Search for the cell housing the specified text and yield its [x, y] center coordinate. 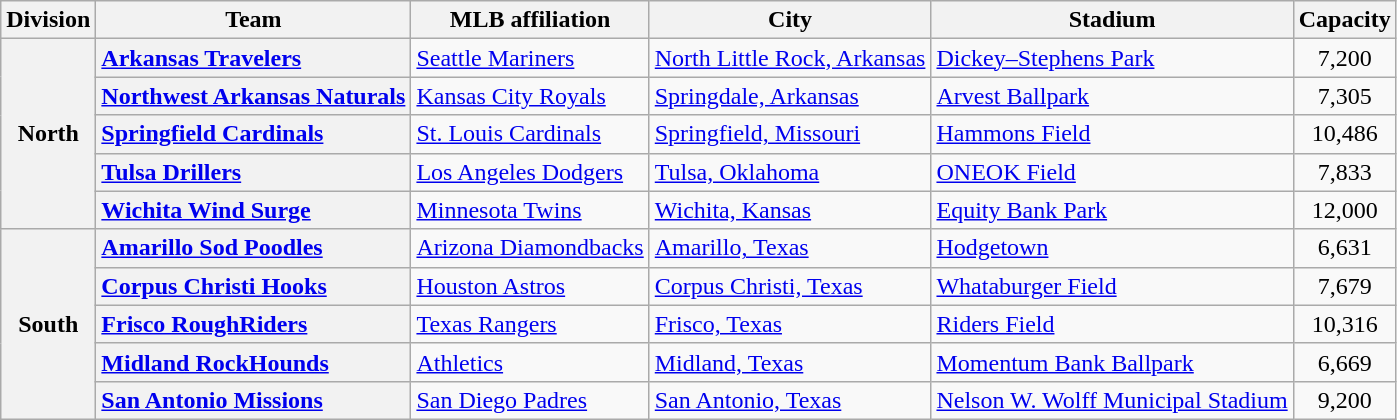
ONEOK Field [1112, 172]
South [48, 324]
10,486 [1344, 134]
MLB affiliation [530, 20]
Team [254, 20]
Arizona Diamondbacks [530, 248]
Midland RockHounds [254, 362]
Corpus Christi, Texas [790, 286]
Springfield, Missouri [790, 134]
Houston Astros [530, 286]
Frisco, Texas [790, 324]
St. Louis Cardinals [530, 134]
Arkansas Travelers [254, 58]
Frisco RoughRiders [254, 324]
San Antonio Missions [254, 400]
Athletics [530, 362]
Hammons Field [1112, 134]
Springdale, Arkansas [790, 96]
7,200 [1344, 58]
7,305 [1344, 96]
Riders Field [1112, 324]
Whataburger Field [1112, 286]
Los Angeles Dodgers [530, 172]
6,631 [1344, 248]
Texas Rangers [530, 324]
Amarillo, Texas [790, 248]
City [790, 20]
6,669 [1344, 362]
Midland, Texas [790, 362]
Amarillo Sod Poodles [254, 248]
Dickey–Stephens Park [1112, 58]
Corpus Christi Hooks [254, 286]
North Little Rock, Arkansas [790, 58]
Tulsa, Oklahoma [790, 172]
Wichita, Kansas [790, 210]
Stadium [1112, 20]
Momentum Bank Ballpark [1112, 362]
Capacity [1344, 20]
North [48, 134]
Springfield Cardinals [254, 134]
7,679 [1344, 286]
9,200 [1344, 400]
7,833 [1344, 172]
Minnesota Twins [530, 210]
Tulsa Drillers [254, 172]
Seattle Mariners [530, 58]
Hodgetown [1112, 248]
Kansas City Royals [530, 96]
San Diego Padres [530, 400]
Division [48, 20]
Equity Bank Park [1112, 210]
12,000 [1344, 210]
Wichita Wind Surge [254, 210]
San Antonio, Texas [790, 400]
10,316 [1344, 324]
Northwest Arkansas Naturals [254, 96]
Nelson W. Wolff Municipal Stadium [1112, 400]
Arvest Ballpark [1112, 96]
